Extract the [x, y] coordinate from the center of the cell holding the provided text.  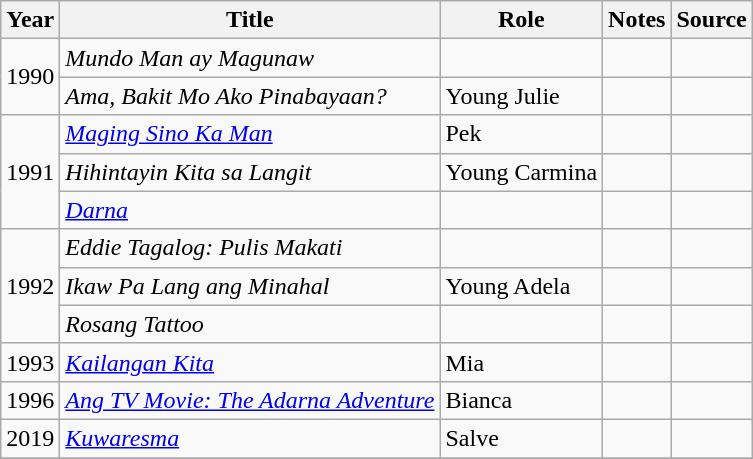
Bianca [522, 400]
Hihintayin Kita sa Langit [250, 172]
1996 [30, 400]
Rosang Tattoo [250, 324]
Kuwaresma [250, 438]
Year [30, 20]
Young Julie [522, 96]
Darna [250, 210]
Maging Sino Ka Man [250, 134]
Young Carmina [522, 172]
Role [522, 20]
Ang TV Movie: The Adarna Adventure [250, 400]
Source [712, 20]
1993 [30, 362]
Eddie Tagalog: Pulis Makati [250, 248]
Title [250, 20]
Young Adela [522, 286]
1992 [30, 286]
Ama, Bakit Mo Ako Pinabayaan? [250, 96]
Pek [522, 134]
Notes [637, 20]
1990 [30, 77]
Mundo Man ay Magunaw [250, 58]
Mia [522, 362]
Salve [522, 438]
1991 [30, 172]
Ikaw Pa Lang ang Minahal [250, 286]
Kailangan Kita [250, 362]
2019 [30, 438]
